From the cell containing the given text, extract its center point as (X, Y) coordinate. 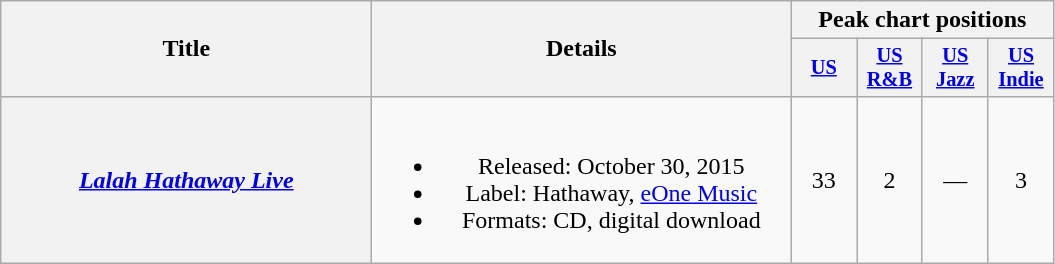
Details (582, 49)
33 (824, 180)
2 (890, 180)
USJazz (955, 68)
Title (186, 49)
— (955, 180)
Released: October 30, 2015Label: Hathaway, eOne MusicFormats: CD, digital download (582, 180)
US (824, 68)
3 (1021, 180)
Lalah Hathaway Live (186, 180)
USR&B (890, 68)
Peak chart positions (922, 20)
USIndie (1021, 68)
